For the text-containing cell, return its midpoint in [x, y] coordinate format. 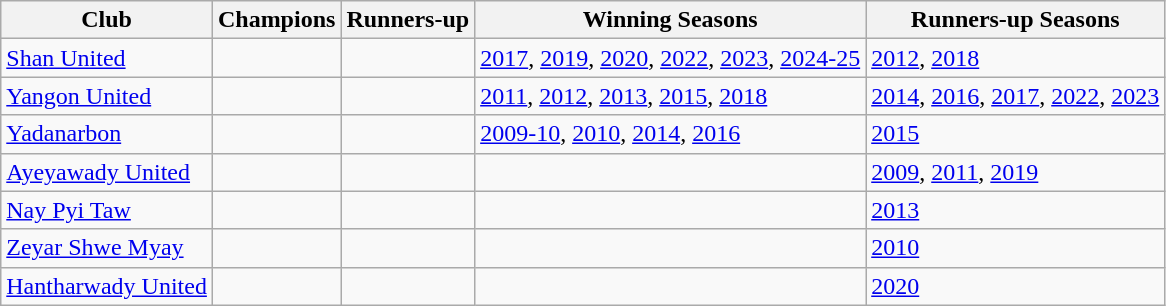
2009-10, 2010, 2014, 2016 [670, 134]
Runners-up Seasons [1016, 20]
2020 [1016, 286]
Hantharwady United [107, 286]
2017, 2019, 2020, 2022, 2023, 2024-25 [670, 58]
Shan United [107, 58]
Yangon United [107, 96]
2014, 2016, 2017, 2022, 2023 [1016, 96]
Club [107, 20]
2011, 2012, 2013, 2015, 2018 [670, 96]
Champions [276, 20]
2010 [1016, 248]
2012, 2018 [1016, 58]
2015 [1016, 134]
Winning Seasons [670, 20]
2013 [1016, 210]
Yadanarbon [107, 134]
Runners-up [408, 20]
Ayeyawady United [107, 172]
2009, 2011, 2019 [1016, 172]
Zeyar Shwe Myay [107, 248]
Nay Pyi Taw [107, 210]
